From the cell containing the given text, extract its center point as [x, y] coordinate. 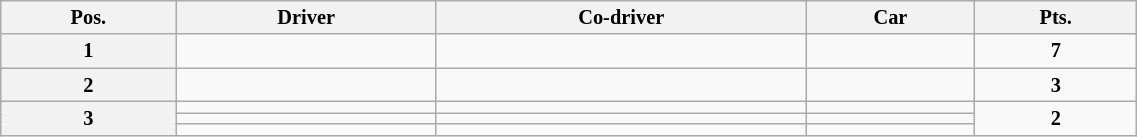
1 [88, 51]
7 [1056, 51]
Car [890, 17]
Co-driver [621, 17]
Pos. [88, 17]
Driver [306, 17]
Pts. [1056, 17]
